From the cell containing the given text, extract its center point as (x, y) coordinate. 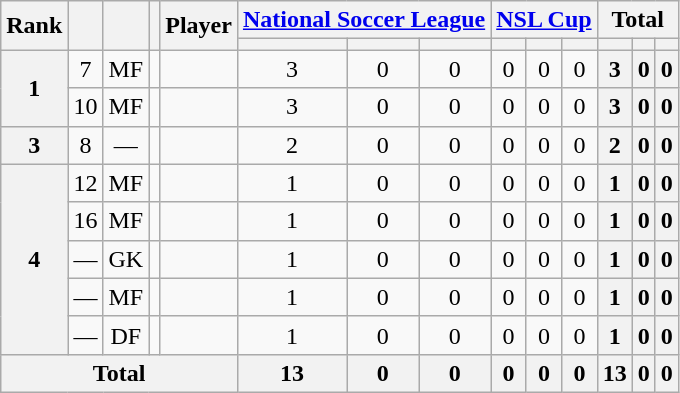
12 (86, 183)
Rank (34, 26)
7 (86, 69)
GK (126, 259)
4 (34, 259)
NSL Cup (544, 20)
National Soccer League (364, 20)
8 (86, 145)
DF (126, 335)
16 (86, 221)
10 (86, 107)
Player (199, 26)
